Locate the cell with the specified text and output its [X, Y] center coordinate. 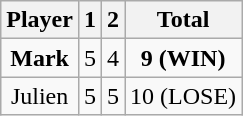
1 [90, 20]
Player [40, 20]
10 (LOSE) [184, 96]
Total [184, 20]
4 [114, 58]
Mark [40, 58]
9 (WIN) [184, 58]
Julien [40, 96]
2 [114, 20]
